From the cell containing the given text, extract its center point as (X, Y) coordinate. 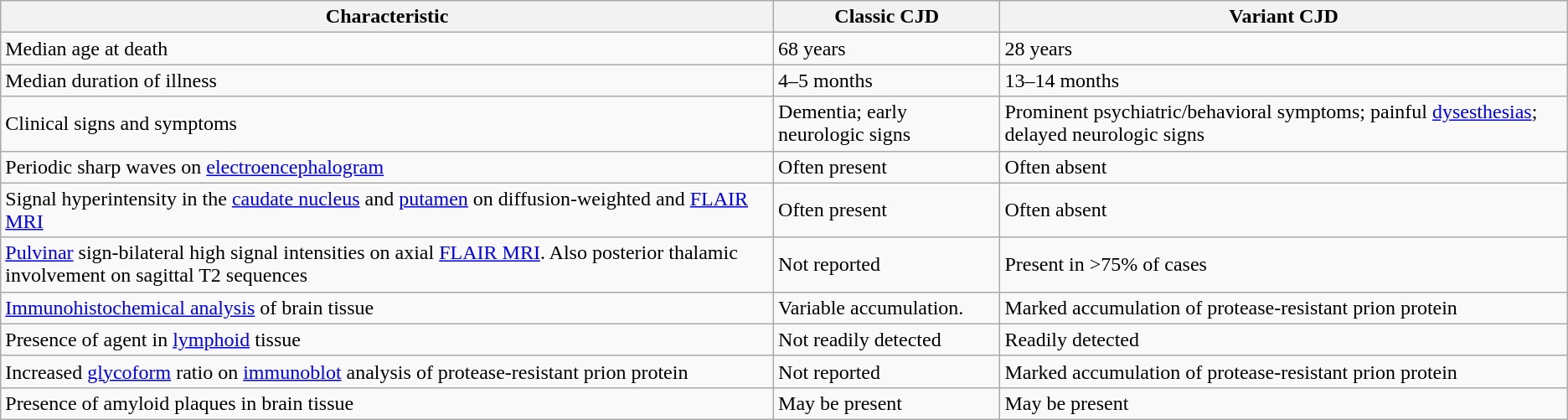
Present in >75% of cases (1283, 265)
Signal hyperintensity in the caudate nucleus and putamen on diffusion-weighted and FLAIR MRI (387, 210)
Variant CJD (1283, 17)
Readily detected (1283, 340)
Characteristic (387, 17)
13–14 months (1283, 80)
Presence of amyloid plaques in brain tissue (387, 403)
Increased glycoform ratio on immunoblot analysis of protease-resistant prion protein (387, 371)
Presence of agent in lymphoid tissue (387, 340)
Classic CJD (887, 17)
Prominent psychiatric/behavioral symptoms; painful dysesthesias; delayed neurologic signs (1283, 124)
68 years (887, 49)
Pulvinar sign-bilateral high signal intensities on axial FLAIR MRI. Also posterior thalamic involvement on sagittal T2 sequences (387, 265)
Dementia; early neurologic signs (887, 124)
Median duration of illness (387, 80)
Variable accumulation. (887, 308)
Periodic sharp waves on electroencephalogram (387, 167)
Not readily detected (887, 340)
Immunohistochemical analysis of brain tissue (387, 308)
Median age at death (387, 49)
4–5 months (887, 80)
Clinical signs and symptoms (387, 124)
28 years (1283, 49)
